Capture the cell that displays the provided text and extract its [x, y] central coordinate. 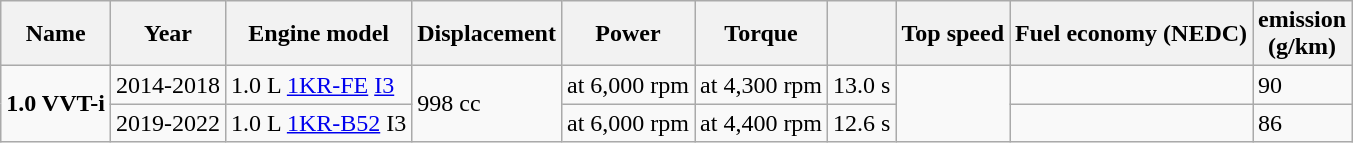
Name [56, 34]
2019-2022 [168, 123]
86 [1302, 123]
Fuel economy (NEDC) [1132, 34]
998 cc [487, 104]
Top speed [953, 34]
emission(g/km) [1302, 34]
at 4,300 rpm [762, 85]
Displacement [487, 34]
12.6 s [862, 123]
1.0 VVT-i [56, 104]
13.0 s [862, 85]
1.0 L 1KR-B52 I3 [319, 123]
2014-2018 [168, 85]
Torque [762, 34]
1.0 L 1KR-FE I3 [319, 85]
Year [168, 34]
at 4,400 rpm [762, 123]
Engine model [319, 34]
Power [628, 34]
90 [1302, 85]
